From the cell containing the given text, extract its center point as (x, y) coordinate. 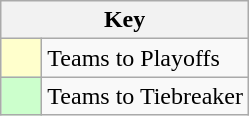
Teams to Tiebreaker (146, 96)
Key (125, 20)
Teams to Playoffs (146, 58)
